Locate the cell with the specified text and output its [X, Y] center coordinate. 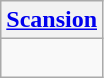
Scansion [52, 20]
